Search for the cell housing the specified text and yield its [x, y] center coordinate. 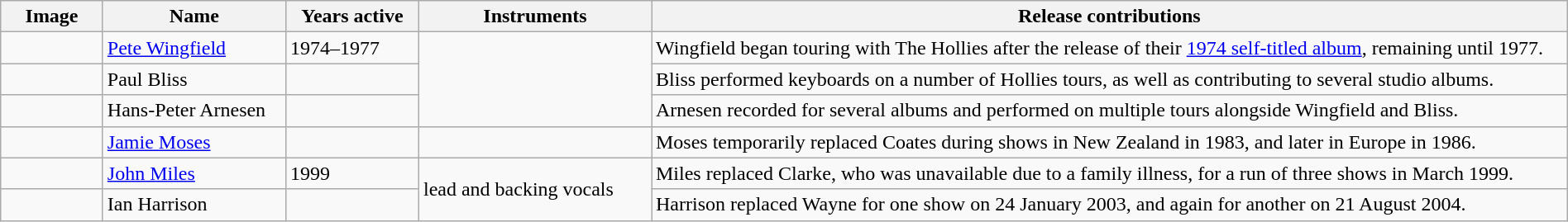
1999 [352, 173]
Hans-Peter Arnesen [194, 111]
Instruments [534, 17]
Wingfield began touring with The Hollies after the release of their 1974 self-titled album, remaining until 1977. [1110, 48]
lead and backing vocals [534, 189]
Arnesen recorded for several albums and performed on multiple tours alongside Wingfield and Bliss. [1110, 111]
Release contributions [1110, 17]
Moses temporarily replaced Coates during shows in New Zealand in 1983, and later in Europe in 1986. [1110, 142]
Image [52, 17]
Miles replaced Clarke, who was unavailable due to a family illness, for a run of three shows in March 1999. [1110, 173]
1974–1977 [352, 48]
Paul Bliss [194, 79]
Bliss performed keyboards on a number of Hollies tours, as well as contributing to several studio albums. [1110, 79]
Name [194, 17]
Jamie Moses [194, 142]
Harrison replaced Wayne for one show on 24 January 2003, and again for another on 21 August 2004. [1110, 205]
Ian Harrison [194, 205]
Pete Wingfield [194, 48]
John Miles [194, 173]
Years active [352, 17]
